Output the (X, Y) coordinate of the center of the cell containing the given text.  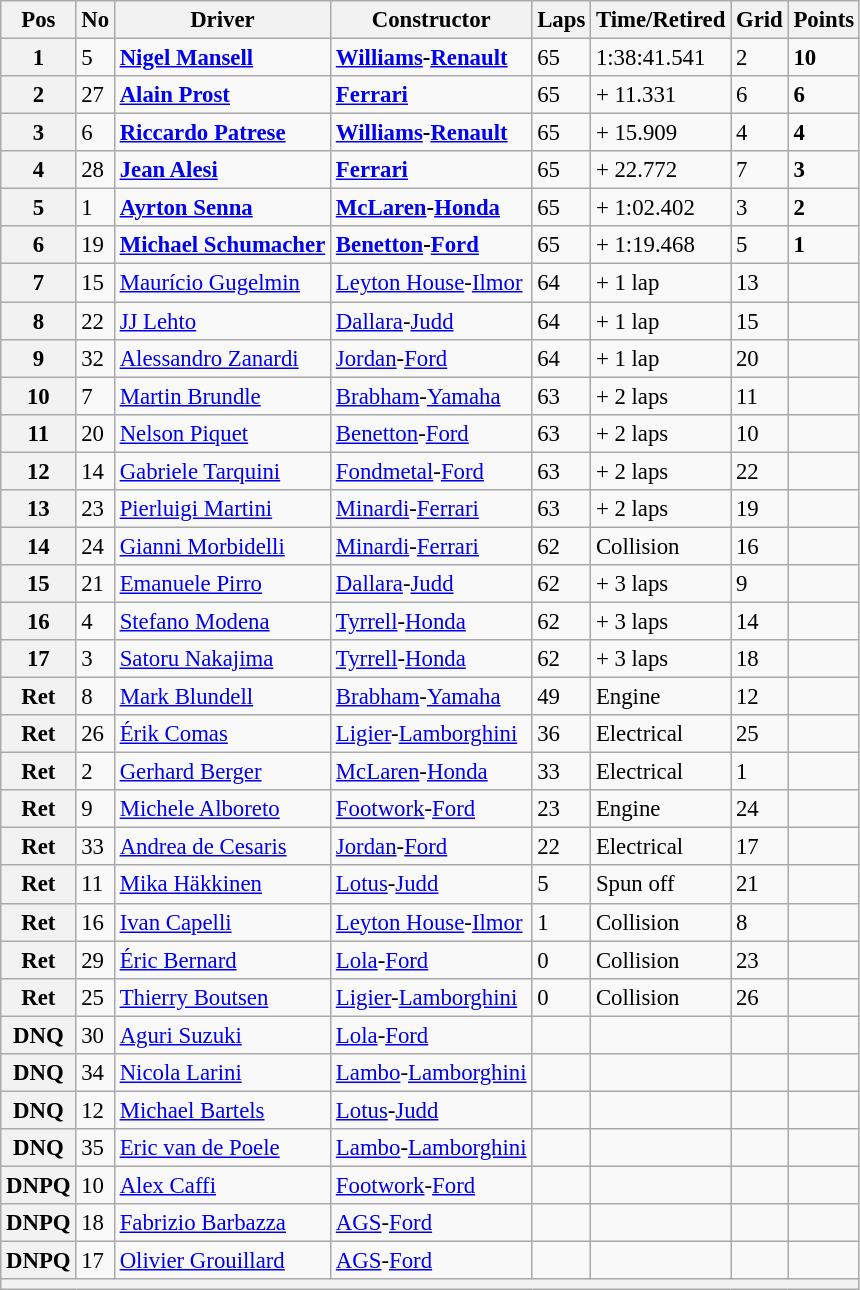
36 (562, 734)
Michael Bartels (222, 1110)
JJ Lehto (222, 321)
Alex Caffi (222, 1185)
49 (562, 697)
Pos (38, 20)
+ 11.331 (661, 95)
Érik Comas (222, 734)
Driver (222, 20)
Gianni Morbidelli (222, 546)
Constructor (432, 20)
Nelson Piquet (222, 433)
29 (95, 960)
34 (95, 1073)
Mark Blundell (222, 697)
Eric van de Poele (222, 1148)
Alain Prost (222, 95)
+ 15.909 (661, 133)
Martin Brundle (222, 396)
+ 1:02.402 (661, 208)
Gerhard Berger (222, 772)
Ayrton Senna (222, 208)
Nicola Larini (222, 1073)
Olivier Grouillard (222, 1261)
Points (824, 20)
Riccardo Patrese (222, 133)
30 (95, 1035)
Thierry Boutsen (222, 997)
Gabriele Tarquini (222, 471)
Laps (562, 20)
35 (95, 1148)
Satoru Nakajima (222, 659)
Stefano Modena (222, 621)
Éric Bernard (222, 960)
Grid (760, 20)
Ivan Capelli (222, 922)
Fabrizio Barbazza (222, 1223)
1:38:41.541 (661, 58)
Spun off (661, 885)
+ 22.772 (661, 170)
28 (95, 170)
27 (95, 95)
Michael Schumacher (222, 245)
Nigel Mansell (222, 58)
Mika Häkkinen (222, 885)
Emanuele Pirro (222, 584)
Fondmetal-Ford (432, 471)
Michele Alboreto (222, 809)
Maurício Gugelmin (222, 283)
No (95, 20)
+ 1:19.468 (661, 245)
Alessandro Zanardi (222, 358)
Pierluigi Martini (222, 509)
Time/Retired (661, 20)
Aguri Suzuki (222, 1035)
Jean Alesi (222, 170)
Andrea de Cesaris (222, 847)
32 (95, 358)
